Detect which cell encompasses the target text, then output its (x, y) center coordinate. 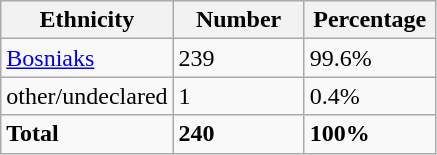
Ethnicity (87, 20)
other/undeclared (87, 96)
99.6% (370, 58)
Total (87, 134)
240 (238, 134)
Bosniaks (87, 58)
100% (370, 134)
Percentage (370, 20)
239 (238, 58)
Number (238, 20)
1 (238, 96)
0.4% (370, 96)
